From the cell containing the given text, extract its center point as (x, y) coordinate. 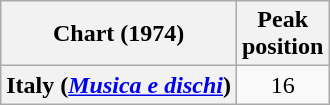
16 (282, 85)
Chart (1974) (119, 34)
Italy (Musica e dischi) (119, 85)
Peakposition (282, 34)
